Search for the cell housing the specified text and yield its (X, Y) center coordinate. 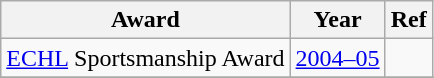
2004–05 (338, 58)
ECHL Sportsmanship Award (146, 58)
Ref (408, 20)
Year (338, 20)
Award (146, 20)
